Locate the cell with the specified text and output its (x, y) center coordinate. 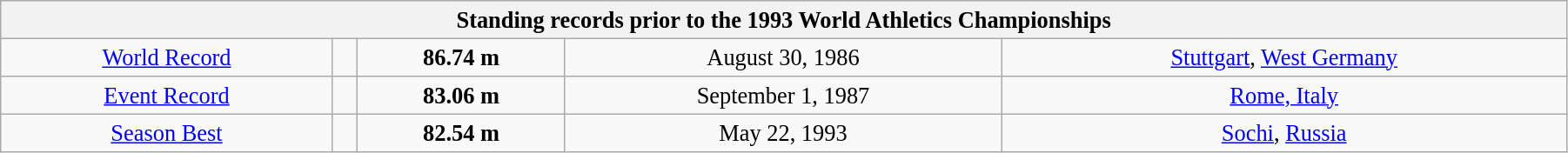
83.06 m (461, 95)
August 30, 1986 (783, 57)
Season Best (167, 133)
May 22, 1993 (783, 133)
86.74 m (461, 57)
Stuttgart, West Germany (1284, 57)
Rome, Italy (1284, 95)
82.54 m (461, 133)
Sochi, Russia (1284, 133)
Event Record (167, 95)
Standing records prior to the 1993 World Athletics Championships (784, 19)
September 1, 1987 (783, 95)
World Record (167, 57)
